Capture the cell that displays the provided text and extract its (X, Y) central coordinate. 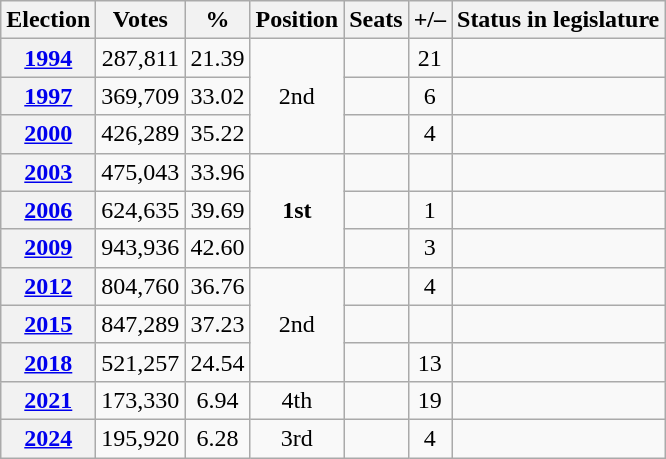
Seats (376, 20)
2012 (48, 286)
+/– (430, 20)
13 (430, 362)
2006 (48, 210)
Election (48, 20)
2003 (48, 172)
19 (430, 400)
804,760 (140, 286)
Status in legislature (558, 20)
24.54 (218, 362)
37.23 (218, 324)
2024 (48, 438)
1st (297, 210)
21.39 (218, 58)
521,257 (140, 362)
2000 (48, 134)
2021 (48, 400)
6.28 (218, 438)
943,936 (140, 248)
6 (430, 96)
624,635 (140, 210)
173,330 (140, 400)
2015 (48, 324)
33.02 (218, 96)
4th (297, 400)
39.69 (218, 210)
% (218, 20)
195,920 (140, 438)
1997 (48, 96)
33.96 (218, 172)
847,289 (140, 324)
475,043 (140, 172)
6.94 (218, 400)
2018 (48, 362)
36.76 (218, 286)
Position (297, 20)
287,811 (140, 58)
Votes (140, 20)
2009 (48, 248)
426,289 (140, 134)
1994 (48, 58)
3rd (297, 438)
369,709 (140, 96)
35.22 (218, 134)
3 (430, 248)
21 (430, 58)
42.60 (218, 248)
1 (430, 210)
